For the text-containing cell, return its midpoint in (x, y) coordinate format. 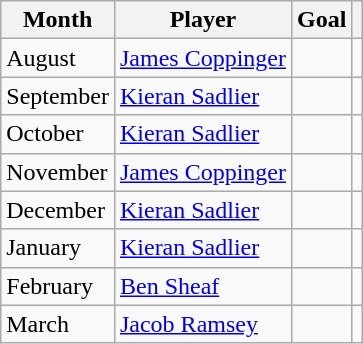
August (58, 58)
October (58, 134)
February (58, 286)
Month (58, 20)
Goal (321, 20)
Ben Sheaf (202, 286)
Jacob Ramsey (202, 324)
March (58, 324)
January (58, 248)
September (58, 96)
November (58, 172)
Player (202, 20)
December (58, 210)
